Return (x, y) of the center of cell containing provided text 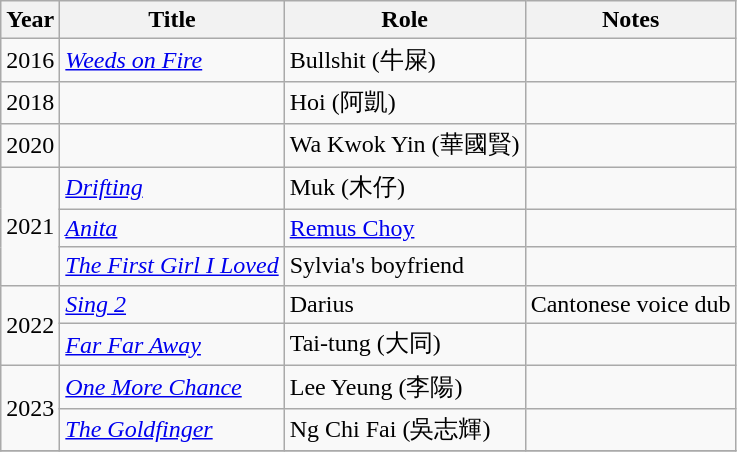
Anita (172, 228)
Bullshit (牛屎) (404, 60)
Lee Yeung (李陽) (404, 388)
2022 (30, 326)
Sing 2 (172, 304)
2018 (30, 102)
Tai-tung (大同) (404, 344)
Muk (木仔) (404, 188)
2023 (30, 408)
Title (172, 20)
Hoi (阿凱) (404, 102)
The First Girl I Loved (172, 266)
The Goldfinger (172, 430)
Far Far Away (172, 344)
2016 (30, 60)
Wa Kwok Yin (華國賢) (404, 146)
Remus Choy (404, 228)
Ng Chi Fai (吳志輝) (404, 430)
Notes (630, 20)
Drifting (172, 188)
Sylvia's boyfriend (404, 266)
Year (30, 20)
2020 (30, 146)
Role (404, 20)
Cantonese voice dub (630, 304)
Weeds on Fire (172, 60)
2021 (30, 226)
Darius (404, 304)
One More Chance (172, 388)
